From the cell containing the given text, extract its center point as (x, y) coordinate. 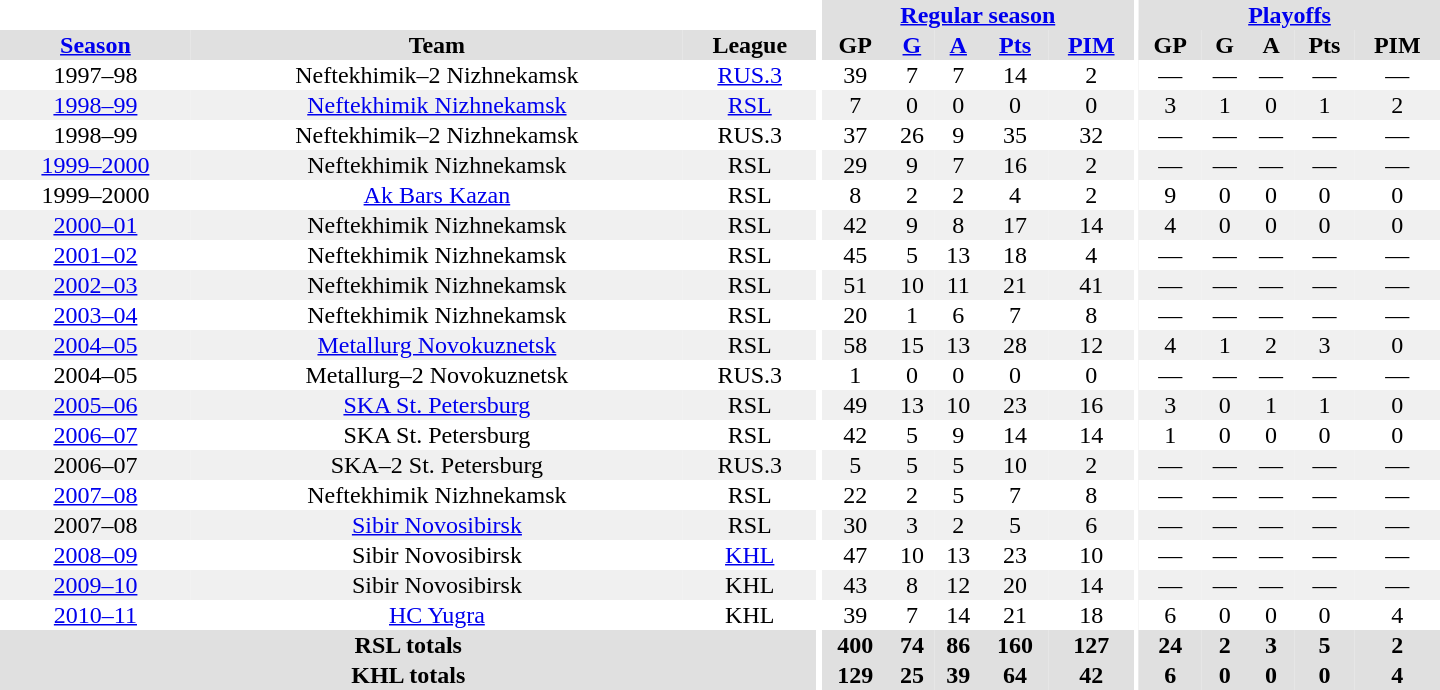
22 (856, 495)
Season (96, 45)
2000–01 (96, 225)
HC Yugra (437, 615)
43 (856, 585)
2001–02 (96, 255)
35 (1014, 135)
58 (856, 345)
28 (1014, 345)
2010–11 (96, 615)
24 (1170, 645)
30 (856, 525)
2009–10 (96, 585)
45 (856, 255)
400 (856, 645)
49 (856, 405)
Metallurg Novokuznetsk (437, 345)
KHL totals (408, 675)
2008–09 (96, 555)
129 (856, 675)
29 (856, 165)
86 (958, 645)
Regular season (978, 15)
41 (1092, 285)
74 (912, 645)
Team (437, 45)
17 (1014, 225)
15 (912, 345)
2002–03 (96, 285)
Metallurg–2 Novokuznetsk (437, 375)
160 (1014, 645)
League (750, 45)
51 (856, 285)
1997–98 (96, 75)
37 (856, 135)
11 (958, 285)
Ak Bars Kazan (437, 195)
RSL totals (408, 645)
64 (1014, 675)
32 (1092, 135)
SKA–2 St. Petersburg (437, 465)
2003–04 (96, 315)
47 (856, 555)
26 (912, 135)
Playoffs (1290, 15)
25 (912, 675)
2005–06 (96, 405)
127 (1092, 645)
